Extract the (X, Y) coordinate from the center of the cell holding the provided text.  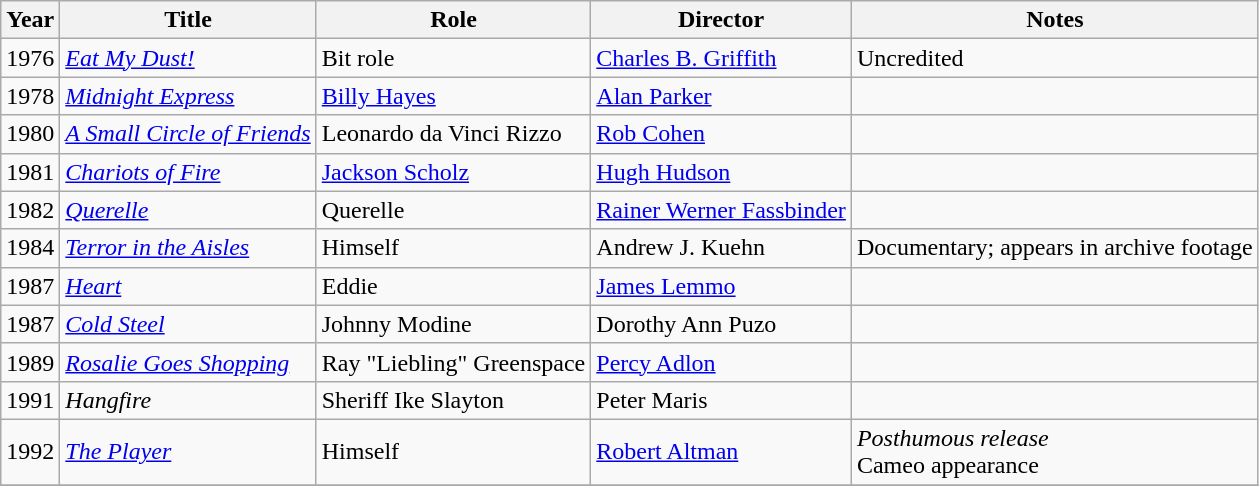
1981 (30, 172)
1992 (30, 452)
Ray "Liebling" Greenspace (454, 362)
Posthumous releaseCameo appearance (1054, 452)
Heart (188, 286)
Rob Cohen (722, 134)
1991 (30, 400)
Andrew J. Kuehn (722, 248)
1978 (30, 96)
1976 (30, 58)
James Lemmo (722, 286)
The Player (188, 452)
Eat My Dust! (188, 58)
Hangfire (188, 400)
Title (188, 20)
Bit role (454, 58)
Uncredited (1054, 58)
1984 (30, 248)
Director (722, 20)
Dorothy Ann Puzo (722, 324)
Alan Parker (722, 96)
Role (454, 20)
Hugh Hudson (722, 172)
Rainer Werner Fassbinder (722, 210)
Rosalie Goes Shopping (188, 362)
Sheriff Ike Slayton (454, 400)
Notes (1054, 20)
A Small Circle of Friends (188, 134)
Terror in the Aisles (188, 248)
Peter Maris (722, 400)
Charles B. Griffith (722, 58)
Percy Adlon (722, 362)
Eddie (454, 286)
Year (30, 20)
Robert Altman (722, 452)
Cold Steel (188, 324)
Chariots of Fire (188, 172)
1982 (30, 210)
Jackson Scholz (454, 172)
Johnny Modine (454, 324)
1989 (30, 362)
Leonardo da Vinci Rizzo (454, 134)
1980 (30, 134)
Midnight Express (188, 96)
Documentary; appears in archive footage (1054, 248)
Billy Hayes (454, 96)
